Search for the cell housing the specified text and yield its [x, y] center coordinate. 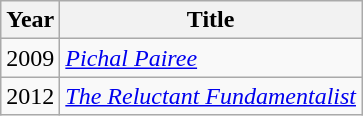
Pichal Pairee [211, 58]
Year [30, 20]
2012 [30, 96]
2009 [30, 58]
Title [211, 20]
The Reluctant Fundamentalist [211, 96]
